Extract the (X, Y) coordinate from the center of the cell holding the provided text.  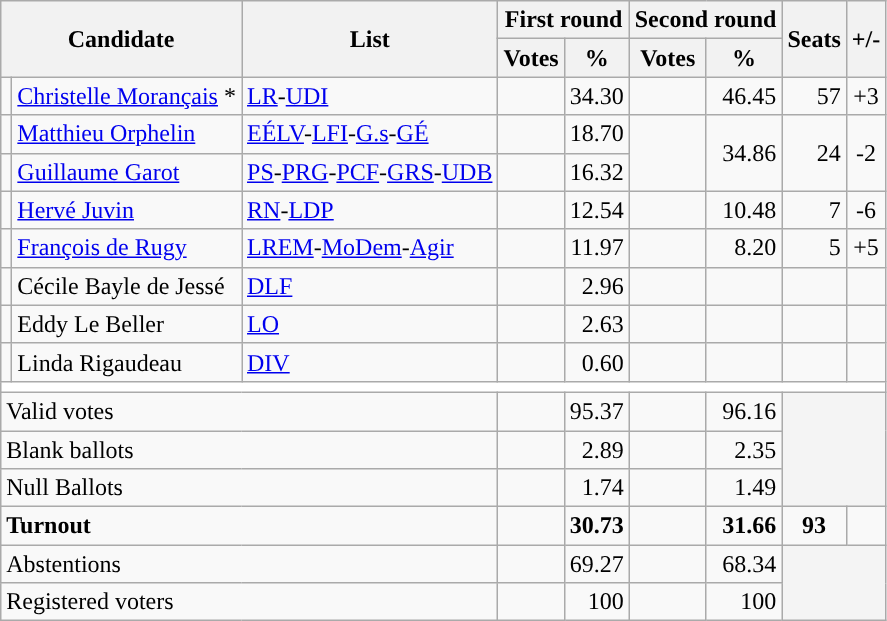
12.54 (596, 210)
Guillaume Garot (127, 172)
+/- (866, 39)
Matthieu Orphelin (127, 134)
List (370, 39)
+3 (866, 96)
Christelle Morançais * (127, 96)
Seats (814, 39)
PS-PRG-PCF-GRS-UDB (370, 172)
-6 (866, 210)
16.32 (596, 172)
Eddy Le Beller (127, 324)
+5 (866, 248)
11.97 (596, 248)
Turnout (250, 526)
Linda Rigaudeau (127, 362)
François de Rugy (127, 248)
2.96 (596, 286)
RN-LDP (370, 210)
Candidate (122, 39)
34.86 (744, 153)
-2 (866, 153)
18.70 (596, 134)
57 (814, 96)
Hervé Juvin (127, 210)
95.37 (596, 411)
5 (814, 248)
2.89 (596, 449)
93 (814, 526)
EÉLV-LFI-G.s-GÉ (370, 134)
Abstentions (250, 564)
0.60 (596, 362)
69.27 (596, 564)
8.20 (744, 248)
68.34 (744, 564)
DLF (370, 286)
24 (814, 153)
34.30 (596, 96)
LO (370, 324)
1.49 (744, 488)
31.66 (744, 526)
DIV (370, 362)
Second round (706, 20)
96.16 (744, 411)
Null Ballots (250, 488)
46.45 (744, 96)
7 (814, 210)
2.35 (744, 449)
LREM-MoDem-Agir (370, 248)
Blank ballots (250, 449)
1.74 (596, 488)
Registered voters (250, 602)
10.48 (744, 210)
Cécile Bayle de Jessé (127, 286)
2.63 (596, 324)
First round (564, 20)
Valid votes (250, 411)
30.73 (596, 526)
LR-UDI (370, 96)
